Pinpoint the cell where the given text exists, returning its (x, y) midpoint coordinate. 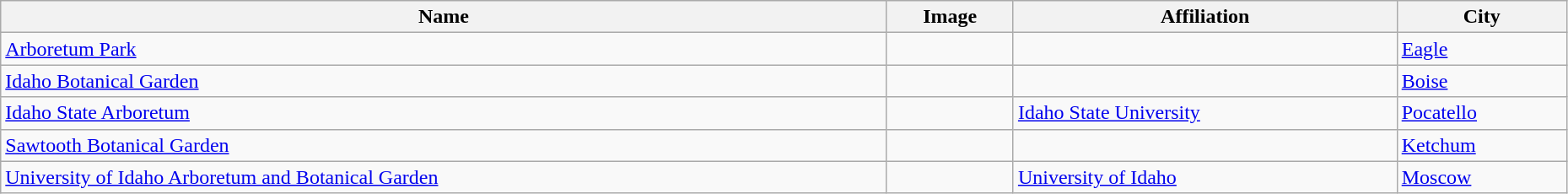
Arboretum Park (444, 49)
Boise (1481, 81)
Idaho Botanical Garden (444, 81)
Sawtooth Botanical Garden (444, 145)
Idaho State University (1204, 113)
Image (950, 17)
University of Idaho Arboretum and Botanical Garden (444, 177)
Affiliation (1204, 17)
Name (444, 17)
Eagle (1481, 49)
Moscow (1481, 177)
Ketchum (1481, 145)
Pocatello (1481, 113)
Idaho State Arboretum (444, 113)
City (1481, 17)
University of Idaho (1204, 177)
